Determine the (X, Y) coordinate at the center of the cell enclosing the given text.  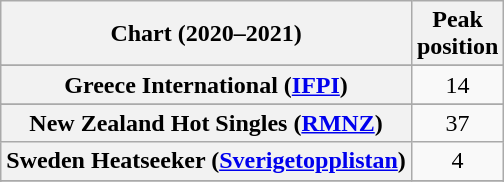
Peakposition (457, 34)
14 (457, 85)
4 (457, 161)
Sweden Heatseeker (Sverigetopplistan) (206, 161)
Greece International (IFPI) (206, 85)
37 (457, 123)
New Zealand Hot Singles (RMNZ) (206, 123)
Chart (2020–2021) (206, 34)
